Return (x, y) of the center of cell containing provided text 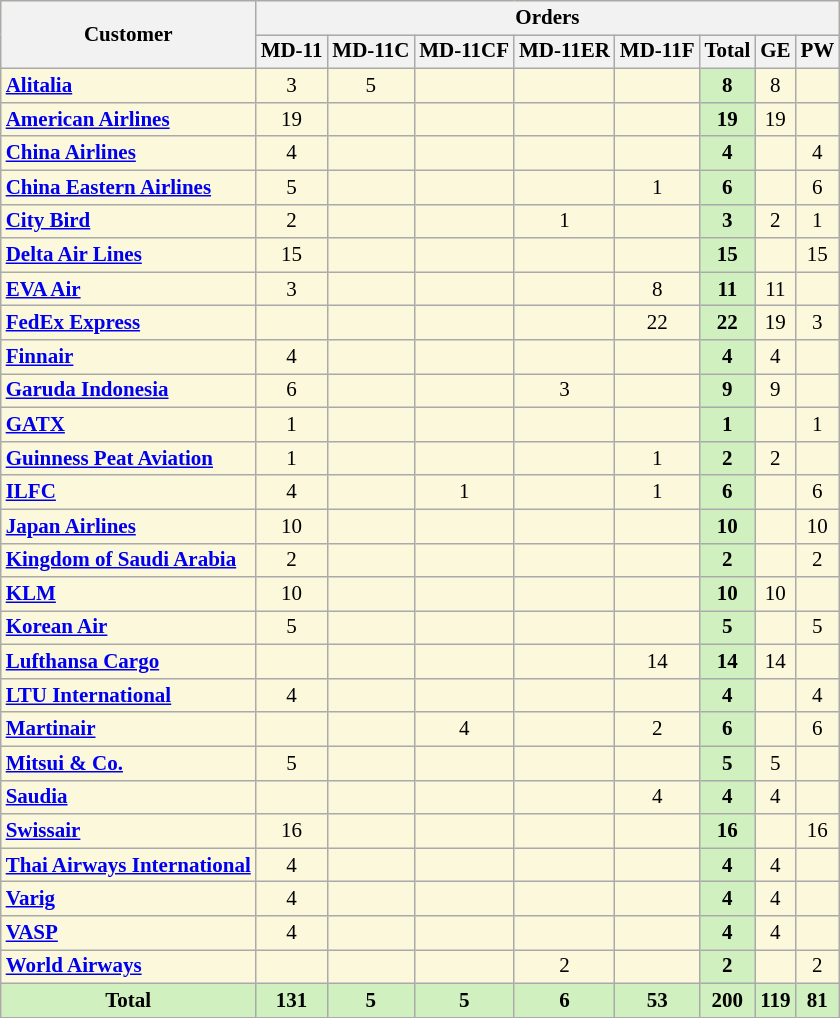
Alitalia (128, 86)
MD-11ER (564, 52)
Martinair (128, 729)
53 (658, 1001)
131 (292, 1001)
Orders (548, 18)
GATX (128, 424)
LTU International (128, 696)
Mitsui & Co. (128, 763)
MD-11F (658, 52)
MD-11C (370, 52)
Finnair (128, 357)
MD-11CF (464, 52)
Varig (128, 899)
World Airways (128, 967)
Lufthansa Cargo (128, 662)
Swissair (128, 831)
VASP (128, 933)
Korean Air (128, 628)
ILFC (128, 492)
KLM (128, 594)
Thai Airways International (128, 865)
Kingdom of Saudi Arabia (128, 560)
Japan Airlines (128, 526)
Customer (128, 35)
City Bird (128, 221)
119 (775, 1001)
China Eastern Airlines (128, 187)
200 (727, 1001)
China Airlines (128, 153)
MD-11 (292, 52)
81 (817, 1001)
Saudia (128, 797)
American Airlines (128, 119)
PW (817, 52)
Delta Air Lines (128, 255)
GE (775, 52)
Guinness Peat Aviation (128, 458)
EVA Air (128, 289)
Garuda Indonesia (128, 391)
FedEx Express (128, 323)
